Output the (x, y) coordinate of the center of the cell containing the given text.  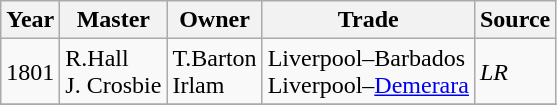
Year (30, 20)
T.BartonIrlam (214, 72)
1801 (30, 72)
Owner (214, 20)
Master (114, 20)
Trade (368, 20)
R.HallJ. Crosbie (114, 72)
LR (514, 72)
Liverpool–BarbadosLiverpool–Demerara (368, 72)
Source (514, 20)
